For the text-containing cell, return its midpoint in (x, y) coordinate format. 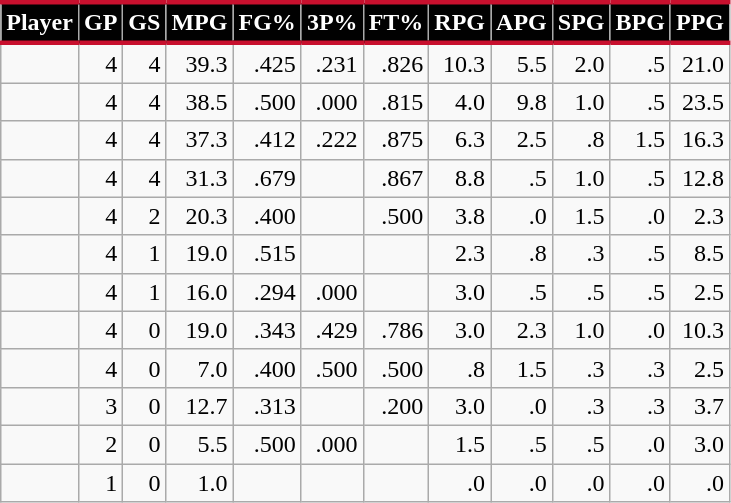
GP (100, 22)
37.3 (200, 140)
RPG (460, 22)
.313 (267, 406)
39.3 (200, 63)
20.3 (200, 216)
.429 (332, 330)
.231 (332, 63)
.826 (396, 63)
16.0 (200, 292)
GS (144, 22)
.679 (267, 178)
PPG (700, 22)
SPG (581, 22)
31.3 (200, 178)
Player (40, 22)
12.7 (200, 406)
4.0 (460, 102)
.200 (396, 406)
FG% (267, 22)
.786 (396, 330)
.515 (267, 254)
3 (100, 406)
9.8 (522, 102)
23.5 (700, 102)
8.8 (460, 178)
.875 (396, 140)
.867 (396, 178)
8.5 (700, 254)
3P% (332, 22)
3.7 (700, 406)
.222 (332, 140)
21.0 (700, 63)
3.8 (460, 216)
7.0 (200, 368)
BPG (640, 22)
APG (522, 22)
16.3 (700, 140)
.343 (267, 330)
12.8 (700, 178)
38.5 (200, 102)
.412 (267, 140)
2.0 (581, 63)
.294 (267, 292)
FT% (396, 22)
.425 (267, 63)
6.3 (460, 140)
MPG (200, 22)
.815 (396, 102)
